Pinpoint the cell where the given text exists, returning its [X, Y] midpoint coordinate. 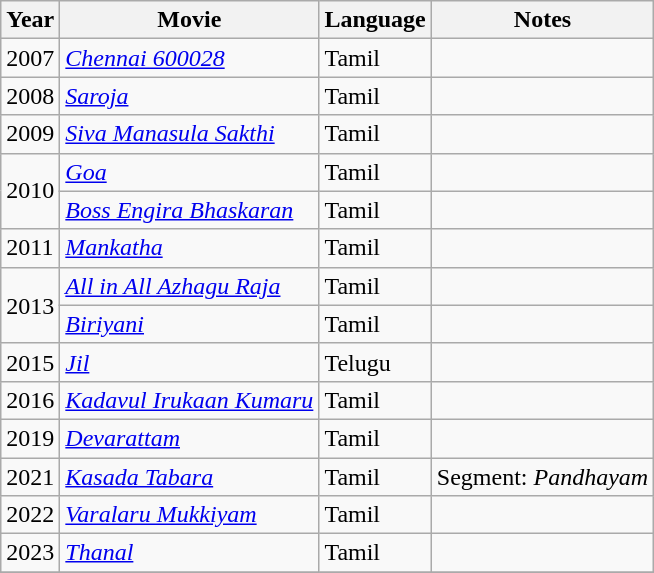
Kasada Tabara [190, 477]
Boss Engira Bhaskaran [190, 210]
Telugu [375, 362]
2010 [30, 191]
Siva Manasula Sakthi [190, 134]
2015 [30, 362]
2013 [30, 305]
Thanal [190, 553]
2016 [30, 400]
2022 [30, 515]
Varalaru Mukkiyam [190, 515]
Jil [190, 362]
2011 [30, 248]
Segment: Pandhayam [542, 477]
Language [375, 20]
Biriyani [190, 324]
2021 [30, 477]
Chennai 600028 [190, 58]
Notes [542, 20]
Devarattam [190, 438]
Movie [190, 20]
2007 [30, 58]
All in All Azhagu Raja [190, 286]
Mankatha [190, 248]
Saroja [190, 96]
2008 [30, 96]
Year [30, 20]
2019 [30, 438]
2023 [30, 553]
2009 [30, 134]
Goa [190, 172]
Kadavul Irukaan Kumaru [190, 400]
